Detect which cell encompasses the target text, then output its (X, Y) center coordinate. 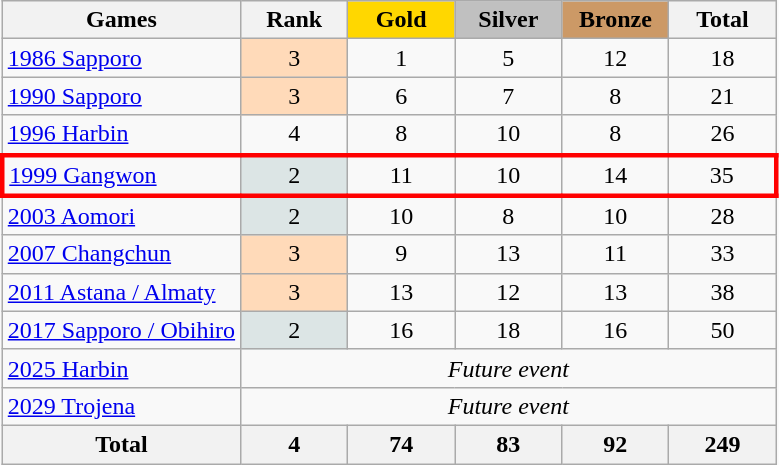
2017 Sapporo / Obihiro (121, 330)
92 (616, 444)
28 (722, 216)
35 (722, 174)
6 (402, 96)
33 (722, 254)
2007 Changchun (121, 254)
38 (722, 292)
2025 Harbin (121, 368)
Games (121, 20)
1990 Sapporo (121, 96)
26 (722, 135)
74 (402, 444)
Gold (402, 20)
14 (616, 174)
2003 Aomori (121, 216)
9 (402, 254)
Silver (508, 20)
5 (508, 58)
2011 Astana / Almaty (121, 292)
249 (722, 444)
1999 Gangwon (121, 174)
50 (722, 330)
21 (722, 96)
2029 Trojena (121, 406)
1 (402, 58)
Rank (294, 20)
Bronze (616, 20)
7 (508, 96)
83 (508, 444)
1986 Sapporo (121, 58)
1996 Harbin (121, 135)
